Extract the (x, y) coordinate from the center of the cell holding the provided text.  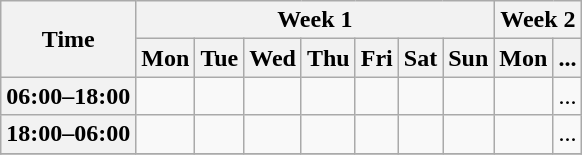
Week 1 (315, 20)
Thu (328, 58)
Time (68, 39)
Sat (420, 58)
Wed (273, 58)
06:00–18:00 (68, 96)
Tue (220, 58)
18:00–06:00 (68, 134)
Week 2 (538, 20)
Sun (468, 58)
Fri (376, 58)
